Detect which cell encompasses the target text, then output its [X, Y] center coordinate. 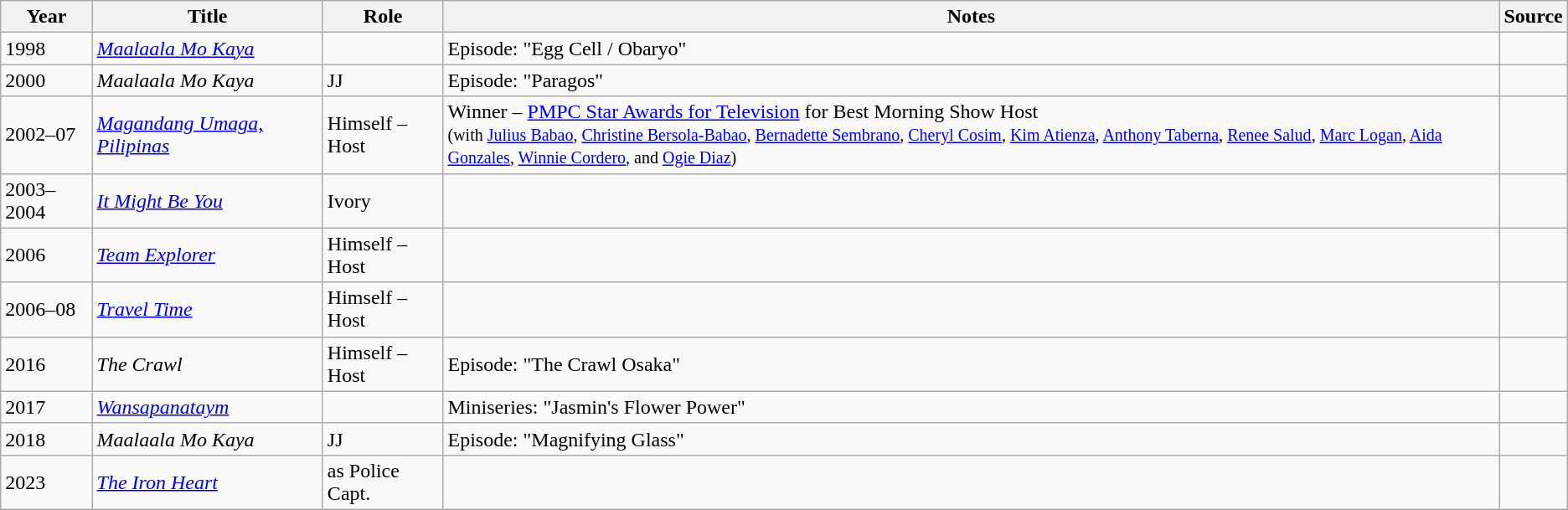
Source [1533, 17]
2002–07 [47, 135]
2006–08 [47, 310]
2000 [47, 80]
Notes [972, 17]
Miniseries: "Jasmin's Flower Power" [972, 407]
2006 [47, 255]
The Iron Heart [208, 482]
Wansapanataym [208, 407]
Ivory [383, 201]
Episode: "Magnifying Glass" [972, 439]
It Might Be You [208, 201]
Episode: "Paragos" [972, 80]
Role [383, 17]
2023 [47, 482]
Travel Time [208, 310]
Episode: "The Crawl Osaka" [972, 363]
Magandang Umaga, Pilipinas [208, 135]
The Crawl [208, 363]
1998 [47, 49]
Year [47, 17]
Title [208, 17]
Team Explorer [208, 255]
2017 [47, 407]
2003–2004 [47, 201]
2018 [47, 439]
2016 [47, 363]
Episode: "Egg Cell / Obaryo" [972, 49]
as Police Capt. [383, 482]
